Provide the [X, Y] coordinate of the cell's center where the given text is located.  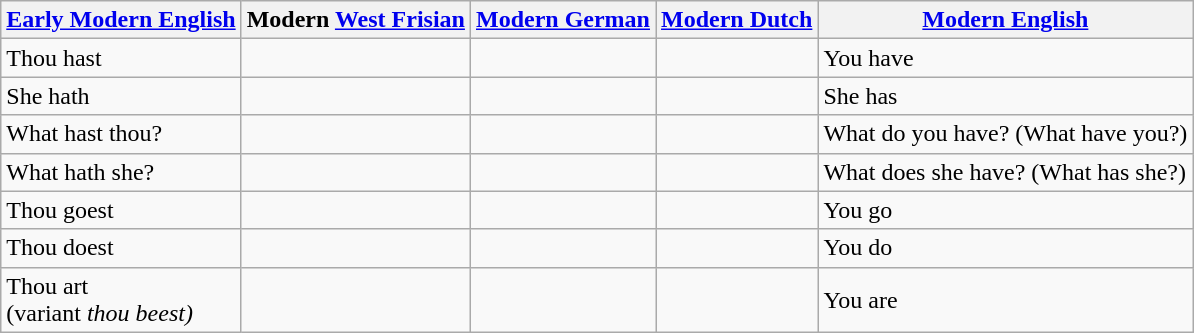
Thou art(variant thou beest) [121, 300]
Thou goest [121, 210]
Modern German [562, 20]
What hast thou? [121, 134]
Modern Dutch [737, 20]
Thou hast [121, 58]
You have [1006, 58]
She hath [121, 96]
What hath she? [121, 172]
Modern West Frisian [356, 20]
You go [1006, 210]
She has [1006, 96]
What does she have? (What has she?) [1006, 172]
Thou doest [121, 248]
You are [1006, 300]
What do you have? (What have you?) [1006, 134]
You do [1006, 248]
Modern English [1006, 20]
Early Modern English [121, 20]
